Pinpoint the cell where the given text exists, returning its [X, Y] midpoint coordinate. 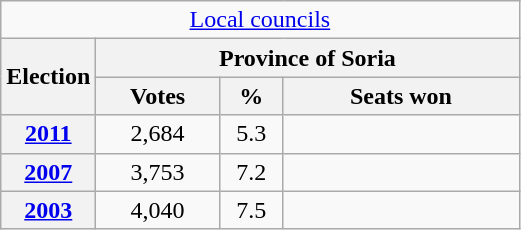
5.3 [251, 134]
Election [48, 77]
% [251, 96]
2011 [48, 134]
Province of Soria [308, 58]
Local councils [260, 20]
Votes [158, 96]
2,684 [158, 134]
Seats won [401, 96]
2003 [48, 210]
7.2 [251, 172]
2007 [48, 172]
7.5 [251, 210]
4,040 [158, 210]
3,753 [158, 172]
